Return [X, Y] of the center of cell containing provided text 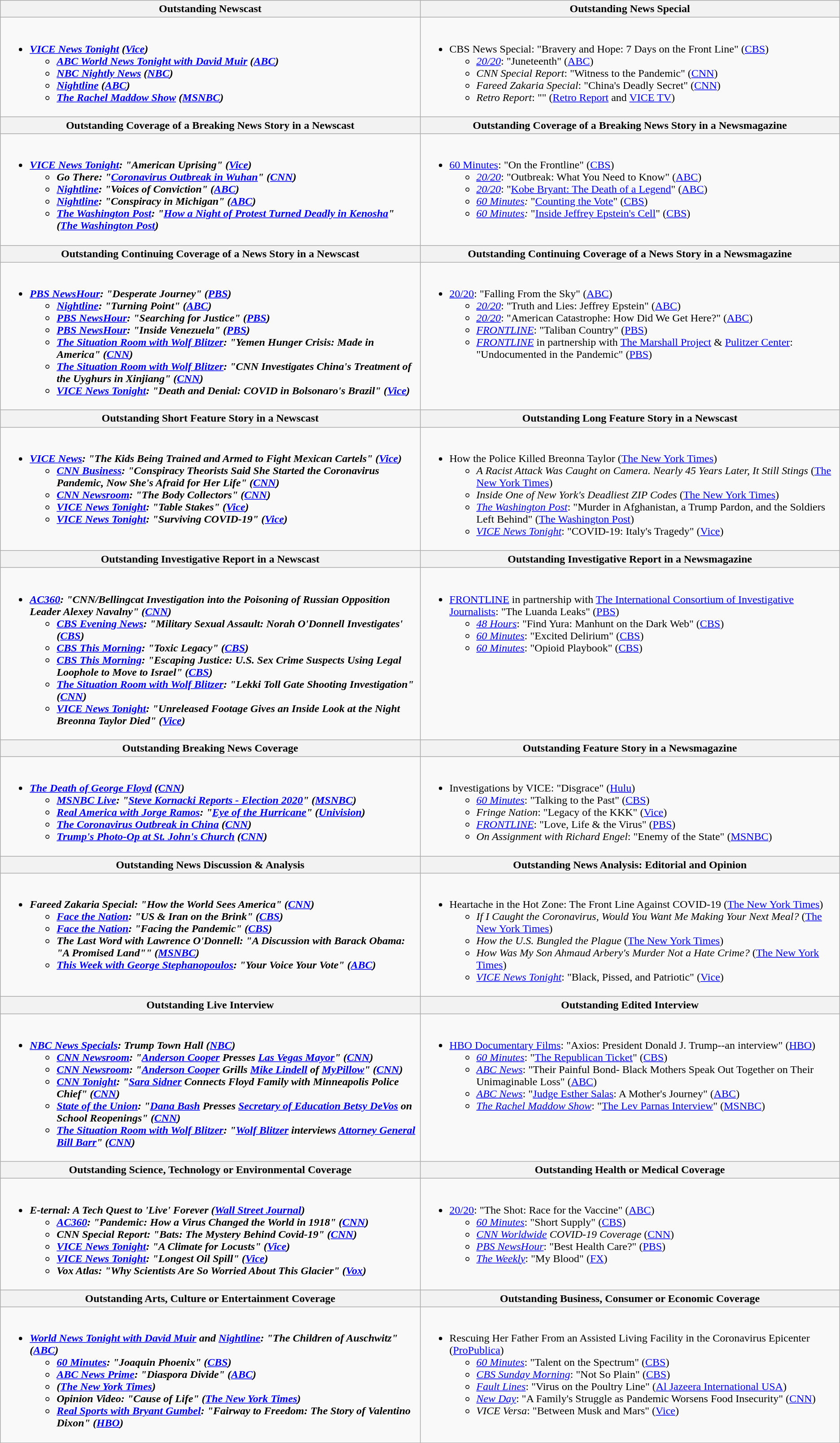
Outstanding Business, Consumer or Economic Coverage [630, 1298]
Outstanding Continuing Coverage of a News Story in a Newsmagazine [630, 254]
VICE News Tonight (Vice)ABC World News Tonight with David Muir (ABC)NBC Nightly News (NBC)Nightline (ABC)The Rachel Maddow Show (MSNBC) [210, 67]
Outstanding Investigative Report in a Newscast [210, 559]
Outstanding Breaking News Coverage [210, 748]
Outstanding Continuing Coverage of a News Story in a Newscast [210, 254]
Outstanding Long Feature Story in a Newscast [630, 418]
Outstanding Investigative Report in a Newsmagazine [630, 559]
Outstanding News Special [630, 9]
Outstanding Live Interview [210, 1005]
Outstanding Coverage of a Breaking News Story in a Newsmagazine [630, 125]
Outstanding Science, Technology or Environmental Coverage [210, 1170]
Outstanding Arts, Culture or Entertainment Coverage [210, 1298]
Outstanding Health or Medical Coverage [630, 1170]
Outstanding News Discussion & Analysis [210, 864]
Outstanding Coverage of a Breaking News Story in a Newscast [210, 125]
Outstanding Edited Interview [630, 1005]
Outstanding Short Feature Story in a Newscast [210, 418]
Outstanding Feature Story in a Newsmagazine [630, 748]
Outstanding Newscast [210, 9]
Outstanding News Analysis: Editorial and Opinion [630, 864]
